Find where the given text appears and provide that cell's center as (X, Y) coordinate. 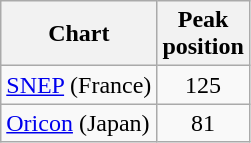
Chart (79, 34)
Peakposition (203, 34)
125 (203, 85)
Oricon (Japan) (79, 123)
SNEP (France) (79, 85)
81 (203, 123)
